Identify which cell holds the provided text, then report its [x, y] central coordinate. 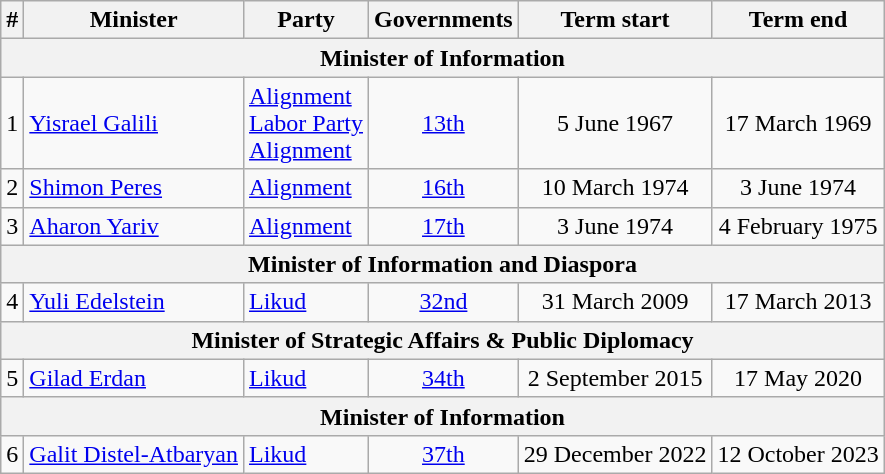
16th [444, 188]
17 March 2013 [798, 302]
Minister of Information and Diaspora [443, 264]
29 December 2022 [615, 454]
Governments [444, 20]
Galit Distel-Atbaryan [134, 454]
Minister [134, 20]
5 [12, 378]
5 June 1967 [615, 123]
4 [12, 302]
AlignmentLabor PartyAlignment [306, 123]
Party [306, 20]
Yuli Edelstein [134, 302]
2 September 2015 [615, 378]
Term start [615, 20]
31 March 2009 [615, 302]
Term end [798, 20]
Yisrael Galili [134, 123]
3 [12, 226]
17 May 2020 [798, 378]
# [12, 20]
12 October 2023 [798, 454]
1 [12, 123]
Minister of Strategic Affairs & Public Diplomacy [443, 340]
34th [444, 378]
4 February 1975 [798, 226]
Shimon Peres [134, 188]
2 [12, 188]
Aharon Yariv [134, 226]
32nd [444, 302]
37th [444, 454]
17th [444, 226]
10 March 1974 [615, 188]
17 March 1969 [798, 123]
Gilad Erdan [134, 378]
6 [12, 454]
13th [444, 123]
